Scan for the cell matching the given text and deliver its (X, Y) coordinate at center. 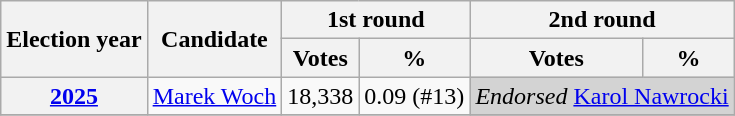
2025 (74, 96)
Election year (74, 39)
Endorsed Karol Nawrocki (602, 96)
Candidate (214, 39)
2nd round (602, 20)
1st round (376, 20)
0.09 (#13) (414, 96)
Marek Woch (214, 96)
18,338 (320, 96)
